Find where the given text appears and provide that cell's center as [x, y] coordinate. 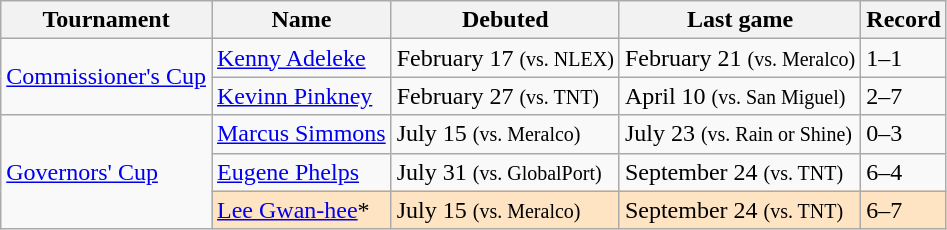
6–4 [904, 172]
Eugene Phelps [302, 172]
Governors' Cup [106, 172]
Last game [740, 20]
Name [302, 20]
April 10 (vs. San Miguel) [740, 96]
Kenny Adeleke [302, 58]
February 21 (vs. Meralco) [740, 58]
Kevinn Pinkney [302, 96]
July 31 (vs. GlobalPort) [505, 172]
February 27 (vs. TNT) [505, 96]
6–7 [904, 210]
Record [904, 20]
Debuted [505, 20]
Commissioner's Cup [106, 77]
July 23 (vs. Rain or Shine) [740, 134]
2–7 [904, 96]
Lee Gwan-hee* [302, 210]
0–3 [904, 134]
Tournament [106, 20]
February 17 (vs. NLEX) [505, 58]
1–1 [904, 58]
Marcus Simmons [302, 134]
